Determine the [x, y] coordinate at the center of the cell enclosing the given text.  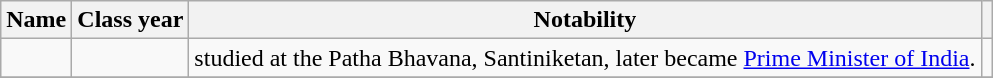
studied at the Patha Bhavana, Santiniketan, later became Prime Minister of India. [585, 58]
Class year [130, 20]
Notability [585, 20]
Name [36, 20]
